Find where the given text appears and provide that cell's center as (x, y) coordinate. 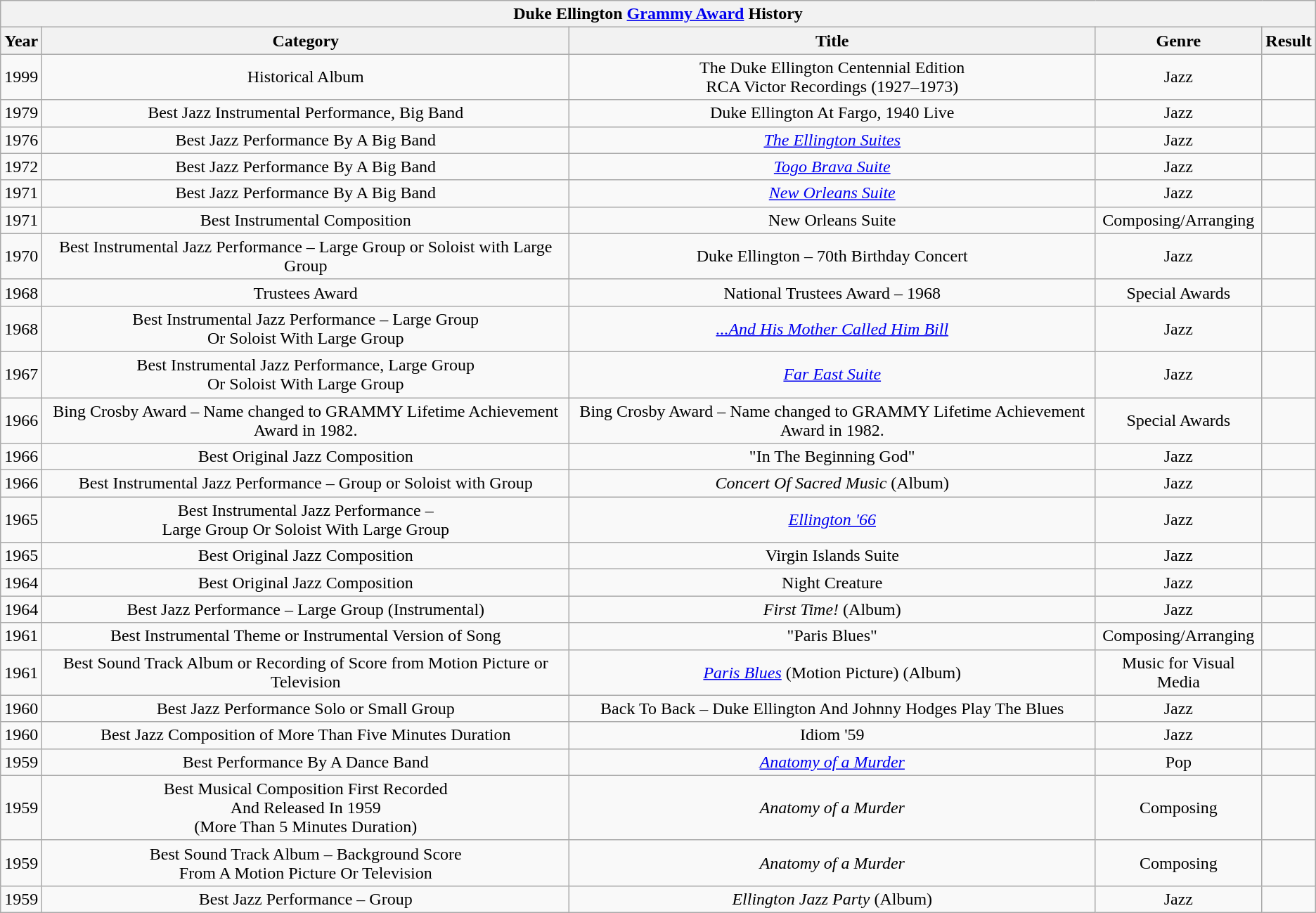
Best Jazz Performance Solo or Small Group (306, 708)
Result (1289, 41)
Best Jazz Performance – Large Group (Instrumental) (306, 609)
"Paris Blues" (832, 636)
Best Sound Track Album – Background ScoreFrom A Motion Picture Or Television (306, 863)
Duke Ellington Grammy Award History (658, 14)
Category (306, 41)
Best Jazz Composition of More Than Five Minutes Duration (306, 735)
Best Instrumental Composition (306, 220)
National Trustees Award – 1968 (832, 292)
1972 (21, 167)
1999 (21, 77)
Best Jazz Performance – Group (306, 899)
...And His Mother Called Him Bill (832, 329)
Virgin Islands Suite (832, 556)
"In The Beginning God" (832, 457)
Best Instrumental Jazz Performance – Group or Soloist with Group (306, 484)
Genre (1178, 41)
The Duke Ellington Centennial EditionRCA Victor Recordings (1927–1973) (832, 77)
Best Performance By A Dance Band (306, 762)
Title (832, 41)
Best Instrumental Jazz Performance – Large Group or Soloist with Large Group (306, 256)
Ellington '66 (832, 520)
Idiom '59 (832, 735)
Best Instrumental Jazz Performance –Large Group Or Soloist With Large Group (306, 520)
Pop (1178, 762)
Back To Back – Duke Ellington And Johnny Hodges Play The Blues (832, 708)
Paris Blues (Motion Picture) (Album) (832, 672)
Togo Brava Suite (832, 167)
1970 (21, 256)
Best Musical Composition First RecordedAnd Released In 1959(More Than 5 Minutes Duration) (306, 808)
Concert Of Sacred Music (Album) (832, 484)
Music for Visual Media (1178, 672)
Duke Ellington At Fargo, 1940 Live (832, 113)
Best Instrumental Jazz Performance – Large GroupOr Soloist With Large Group (306, 329)
The Ellington Suites (832, 140)
1976 (21, 140)
Best Jazz Instrumental Performance, Big Band (306, 113)
Ellington Jazz Party (Album) (832, 899)
Far East Suite (832, 374)
1967 (21, 374)
Trustees Award (306, 292)
Year (21, 41)
Duke Ellington – 70th Birthday Concert (832, 256)
1979 (21, 113)
First Time! (Album) (832, 609)
Best Sound Track Album or Recording of Score from Motion Picture or Television (306, 672)
Night Creature (832, 583)
Best Instrumental Theme or Instrumental Version of Song (306, 636)
Historical Album (306, 77)
Best Instrumental Jazz Performance, Large GroupOr Soloist With Large Group (306, 374)
